Find where the given text appears and provide that cell's center as (X, Y) coordinate. 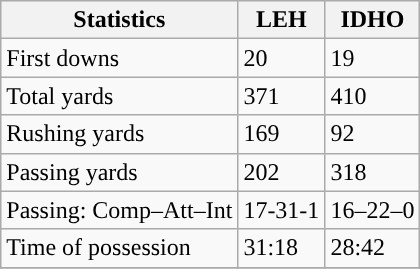
Passing: Comp–Att–Int (120, 210)
371 (282, 96)
202 (282, 172)
16–22–0 (372, 210)
Time of possession (120, 248)
IDHO (372, 20)
20 (282, 58)
410 (372, 96)
First downs (120, 58)
169 (282, 134)
Rushing yards (120, 134)
19 (372, 58)
17-31-1 (282, 210)
318 (372, 172)
Total yards (120, 96)
28:42 (372, 248)
LEH (282, 20)
Statistics (120, 20)
Passing yards (120, 172)
92 (372, 134)
31:18 (282, 248)
